Search for the cell housing the specified text and yield its [x, y] center coordinate. 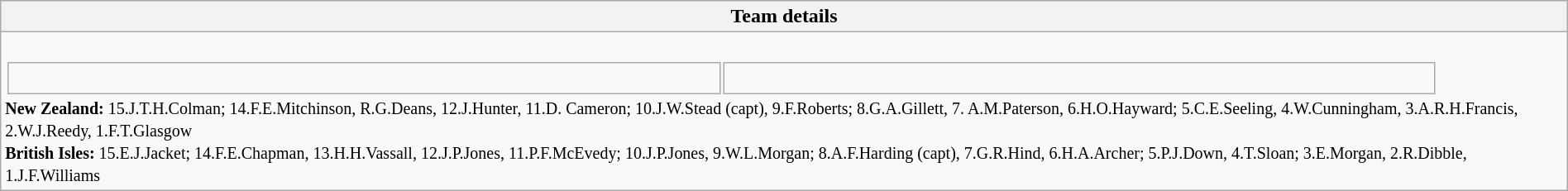
Team details [784, 17]
